Capture the cell that displays the provided text and extract its (X, Y) central coordinate. 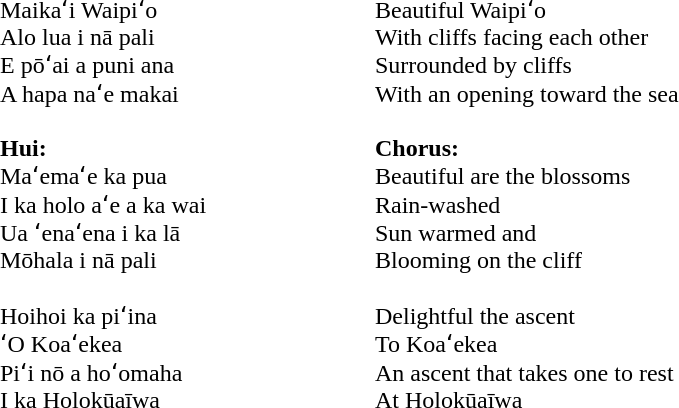
Alo lua i nā pali (188, 38)
Piʻi nō a hoʻomaha (188, 372)
I ka holo aʻe a ka wai (188, 204)
Maʻemaʻe ka pua (188, 176)
Hoihoi ka piʻina (188, 315)
ʻO Koaʻekea (188, 344)
E pōʻai a puni ana (188, 64)
Hui: (188, 148)
Ua ʻenaʻena i ka lā (188, 232)
A hapa naʻe makai (188, 93)
Mōhala i nā pali (188, 260)
